Find where the given text appears and provide that cell's center as [x, y] coordinate. 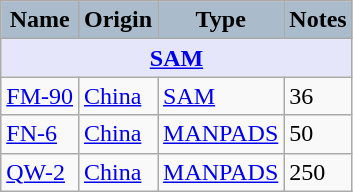
50 [318, 134]
QW-2 [40, 172]
FM-90 [40, 96]
250 [318, 172]
Name [40, 20]
Origin [118, 20]
Notes [318, 20]
Type [221, 20]
FN-6 [40, 134]
36 [318, 96]
